From the cell containing the given text, extract its center point as [x, y] coordinate. 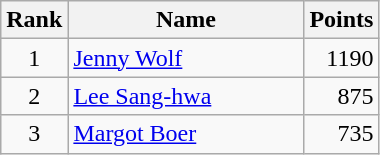
Margot Boer [186, 134]
1 [34, 58]
Rank [34, 20]
3 [34, 134]
2 [34, 96]
Name [186, 20]
1190 [342, 58]
735 [342, 134]
Points [342, 20]
Lee Sang-hwa [186, 96]
Jenny Wolf [186, 58]
875 [342, 96]
